For the text-containing cell, return its midpoint in (X, Y) coordinate format. 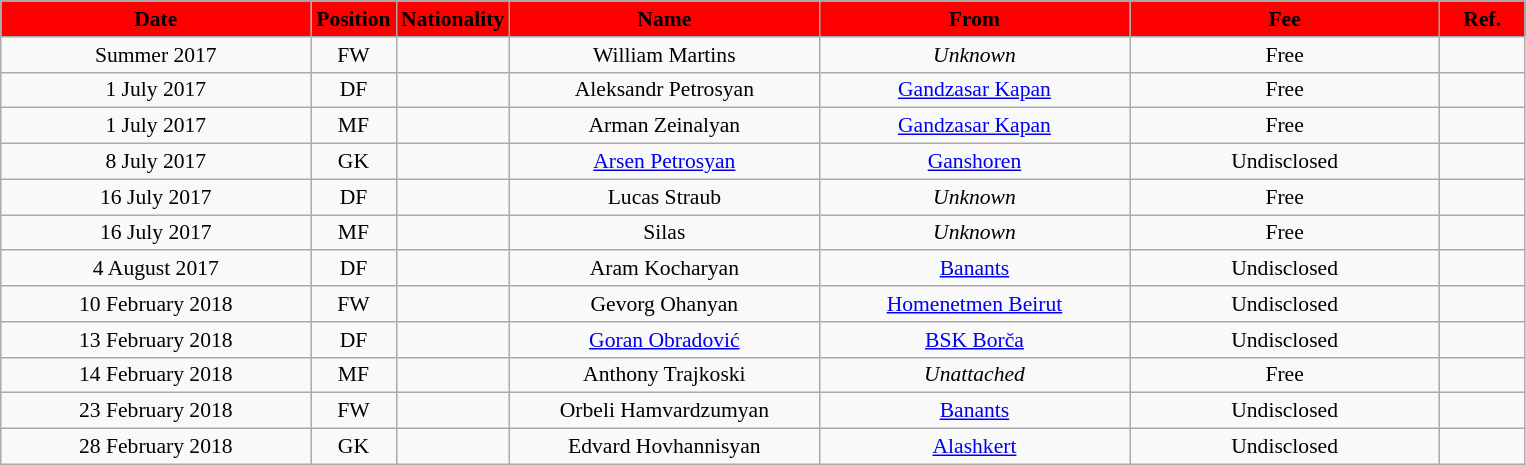
Date (156, 19)
Position (354, 19)
Lucas Straub (664, 197)
Alashkert (974, 447)
Name (664, 19)
8 July 2017 (156, 162)
10 February 2018 (156, 304)
14 February 2018 (156, 375)
Orbeli Hamvardzumyan (664, 411)
Silas (664, 233)
Homenetmen Beirut (974, 304)
Ref. (1482, 19)
BSK Borča (974, 340)
William Martins (664, 55)
Anthony Trajkoski (664, 375)
Edvard Hovhannisyan (664, 447)
4 August 2017 (156, 269)
Goran Obradović (664, 340)
Fee (1285, 19)
Aram Kocharyan (664, 269)
Unattached (974, 375)
Gevorg Ohanyan (664, 304)
Aleksandr Petrosyan (664, 90)
From (974, 19)
Ganshoren (974, 162)
Nationality (452, 19)
Arsen Petrosyan (664, 162)
28 February 2018 (156, 447)
23 February 2018 (156, 411)
Arman Zeinalyan (664, 126)
13 February 2018 (156, 340)
Summer 2017 (156, 55)
